Capture the cell that displays the provided text and extract its (x, y) central coordinate. 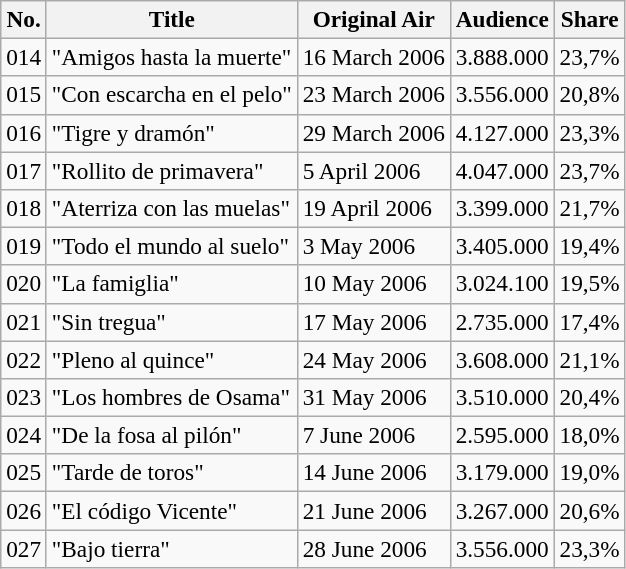
21,7% (590, 208)
023 (24, 397)
"Bajo tierra" (172, 548)
20,4% (590, 397)
18,0% (590, 435)
022 (24, 359)
"Rollito de primavera" (172, 170)
17 May 2006 (374, 322)
Title (172, 19)
3.024.100 (502, 284)
5 April 2006 (374, 170)
Audience (502, 19)
28 June 2006 (374, 548)
4.127.000 (502, 133)
021 (24, 322)
019 (24, 246)
3.405.000 (502, 246)
025 (24, 473)
2.595.000 (502, 435)
2.735.000 (502, 322)
Share (590, 19)
21 June 2006 (374, 510)
No. (24, 19)
20,6% (590, 510)
3 May 2006 (374, 246)
"Pleno al quince" (172, 359)
4.047.000 (502, 170)
"La famiglia" (172, 284)
"Todo el mundo al suelo" (172, 246)
"Sin tregua" (172, 322)
24 May 2006 (374, 359)
19 April 2006 (374, 208)
31 May 2006 (374, 397)
"Amigos hasta la muerte" (172, 57)
3.888.000 (502, 57)
024 (24, 435)
19,5% (590, 284)
7 June 2006 (374, 435)
3.608.000 (502, 359)
"Tarde de toros" (172, 473)
014 (24, 57)
017 (24, 170)
018 (24, 208)
3.399.000 (502, 208)
19,0% (590, 473)
3.510.000 (502, 397)
"Aterriza con las muelas" (172, 208)
015 (24, 95)
14 June 2006 (374, 473)
10 May 2006 (374, 284)
"El código Vicente" (172, 510)
"Con escarcha en el pelo" (172, 95)
"De la fosa al pilón" (172, 435)
027 (24, 548)
"Los hombres de Osama" (172, 397)
020 (24, 284)
026 (24, 510)
Original Air (374, 19)
3.267.000 (502, 510)
23 March 2006 (374, 95)
17,4% (590, 322)
3.179.000 (502, 473)
016 (24, 133)
"Tigre y dramón" (172, 133)
16 March 2006 (374, 57)
19,4% (590, 246)
29 March 2006 (374, 133)
20,8% (590, 95)
21,1% (590, 359)
